Search for the cell housing the specified text and yield its [x, y] center coordinate. 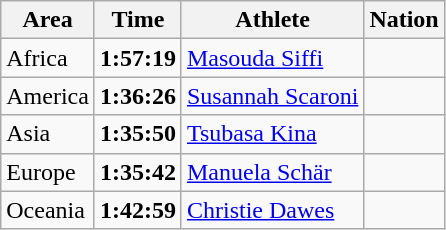
Christie Dawes [272, 210]
Asia [48, 134]
1:35:42 [138, 172]
Tsubasa Kina [272, 134]
Susannah Scaroni [272, 96]
1:36:26 [138, 96]
Manuela Schär [272, 172]
Masouda Siffi [272, 58]
Oceania [48, 210]
Africa [48, 58]
Nation [404, 20]
1:35:50 [138, 134]
America [48, 96]
1:57:19 [138, 58]
Europe [48, 172]
Time [138, 20]
Area [48, 20]
1:42:59 [138, 210]
Athlete [272, 20]
